Search for the cell housing the specified text and yield its (X, Y) center coordinate. 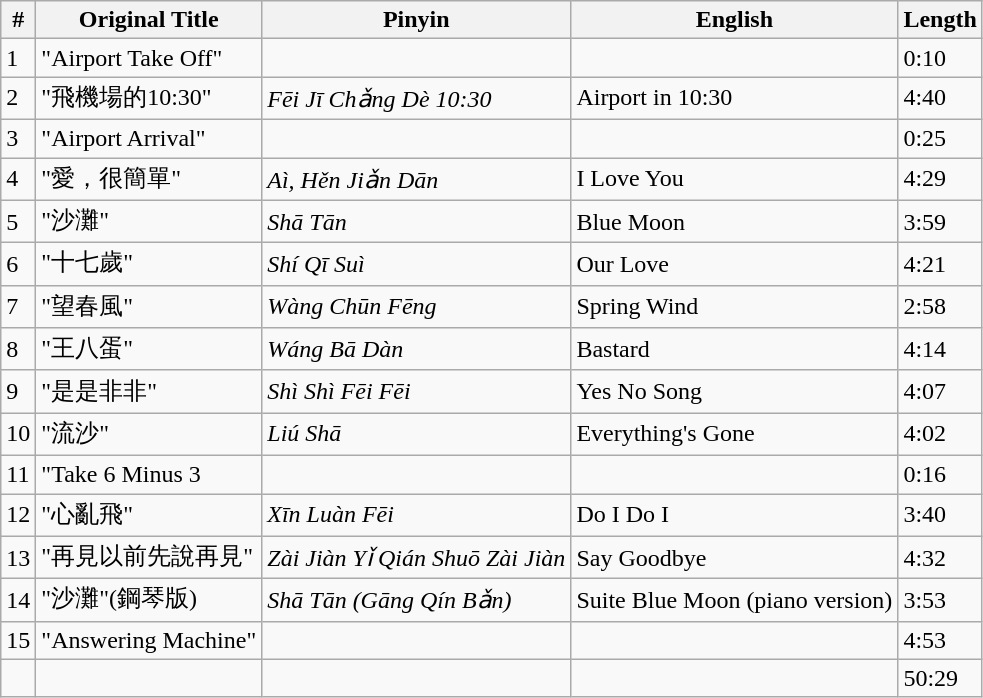
7 (18, 306)
"是是非非" (149, 392)
4:53 (940, 640)
Our Love (734, 264)
Say Goodbye (734, 558)
"望春風" (149, 306)
Blue Moon (734, 222)
0:25 (940, 138)
Yes No Song (734, 392)
5 (18, 222)
Suite Blue Moon (piano version) (734, 600)
I Love You (734, 180)
Shí Qī Suì (416, 264)
"沙灘" (149, 222)
0:16 (940, 474)
Airport in 10:30 (734, 98)
13 (18, 558)
3:53 (940, 600)
4:07 (940, 392)
Spring Wind (734, 306)
Everything's Gone (734, 434)
"Airport Arrival" (149, 138)
14 (18, 600)
11 (18, 474)
"王八蛋" (149, 350)
3:59 (940, 222)
"Take 6 Minus 3 (149, 474)
Wàng Chūn Fēng (416, 306)
Wáng Bā Dàn (416, 350)
# (18, 20)
"十七歲" (149, 264)
"Answering Machine" (149, 640)
4:14 (940, 350)
4:02 (940, 434)
2 (18, 98)
Shì Shì Fēi Fēi (416, 392)
English (734, 20)
10 (18, 434)
Liú Shā (416, 434)
Pinyin (416, 20)
Original Title (149, 20)
"飛機場的10:30" (149, 98)
4:40 (940, 98)
0:10 (940, 58)
2:58 (940, 306)
Xīn Luàn Fēi (416, 516)
12 (18, 516)
15 (18, 640)
Shā Tān (416, 222)
Shā Tān (Gāng Qín Bǎn) (416, 600)
Fēi Jī Chǎng Dè 10:30 (416, 98)
Aì, Hěn Jiǎn Dān (416, 180)
3 (18, 138)
"Airport Take Off" (149, 58)
4:21 (940, 264)
8 (18, 350)
Bastard (734, 350)
"心亂飛" (149, 516)
"沙灘"(鋼琴版) (149, 600)
"再見以前先說再見" (149, 558)
1 (18, 58)
Zài Jiàn Yǐ Qián Shuō Zài Jiàn (416, 558)
"愛，很簡單" (149, 180)
4:32 (940, 558)
50:29 (940, 678)
3:40 (940, 516)
Length (940, 20)
Do I Do I (734, 516)
"流沙" (149, 434)
4:29 (940, 180)
4 (18, 180)
6 (18, 264)
9 (18, 392)
